Scan for the cell matching the given text and deliver its (x, y) coordinate at center. 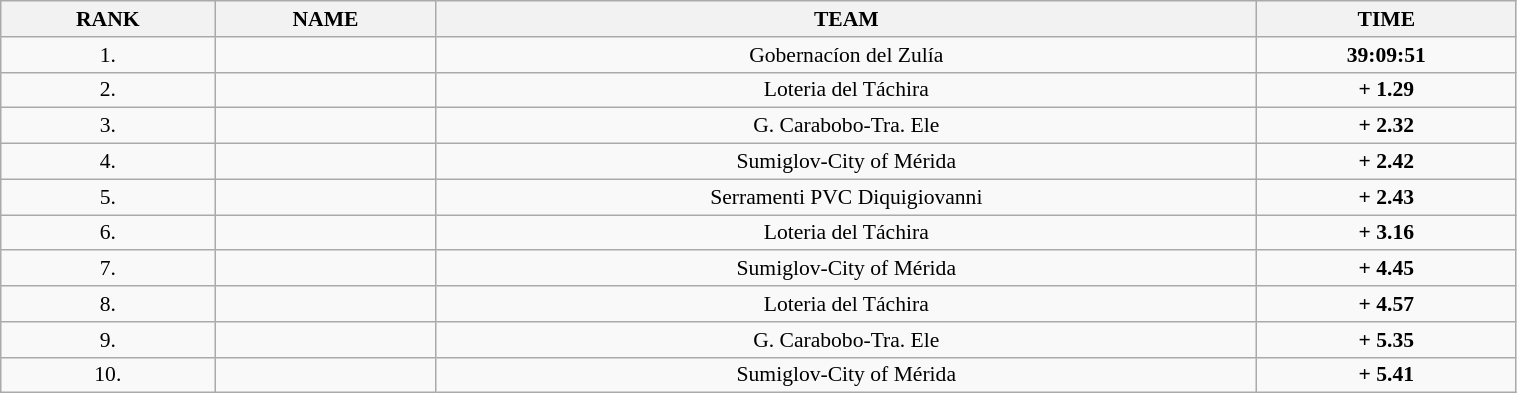
+ 2.42 (1386, 162)
+ 4.45 (1386, 269)
39:09:51 (1386, 55)
4. (108, 162)
6. (108, 233)
10. (108, 375)
NAME (326, 19)
Gobernacíon del Zulía (846, 55)
TIME (1386, 19)
7. (108, 269)
RANK (108, 19)
+ 2.43 (1386, 197)
9. (108, 340)
3. (108, 126)
Serramenti PVC Diquigiovanni (846, 197)
+ 5.41 (1386, 375)
+ 3.16 (1386, 233)
+ 5.35 (1386, 340)
1. (108, 55)
+ 1.29 (1386, 90)
8. (108, 304)
5. (108, 197)
+ 4.57 (1386, 304)
TEAM (846, 19)
+ 2.32 (1386, 126)
2. (108, 90)
